Scan for the cell matching the given text and deliver its (x, y) coordinate at center. 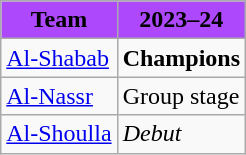
Debut (181, 134)
2023–24 (181, 20)
Al-Shoulla (59, 134)
Group stage (181, 96)
Champions (181, 58)
Al-Nassr (59, 96)
Team (59, 20)
Al-Shabab (59, 58)
